Determine the (X, Y) coordinate at the center of the cell enclosing the given text.  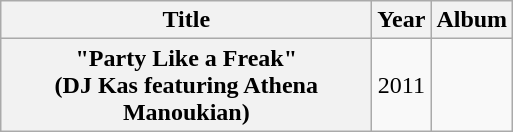
"Party Like a Freak"(DJ Kas featuring Athena Manoukian) (186, 85)
2011 (402, 85)
Album (472, 20)
Year (402, 20)
Title (186, 20)
